Locate the cell with the specified text and output its [x, y] center coordinate. 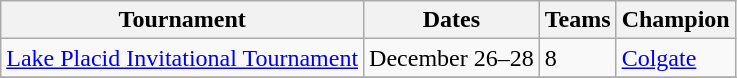
December 26–28 [452, 58]
Colgate [676, 58]
Tournament [182, 20]
8 [578, 58]
Champion [676, 20]
Teams [578, 20]
Lake Placid Invitational Tournament [182, 58]
Dates [452, 20]
